Scan for the cell matching the given text and deliver its [X, Y] coordinate at center. 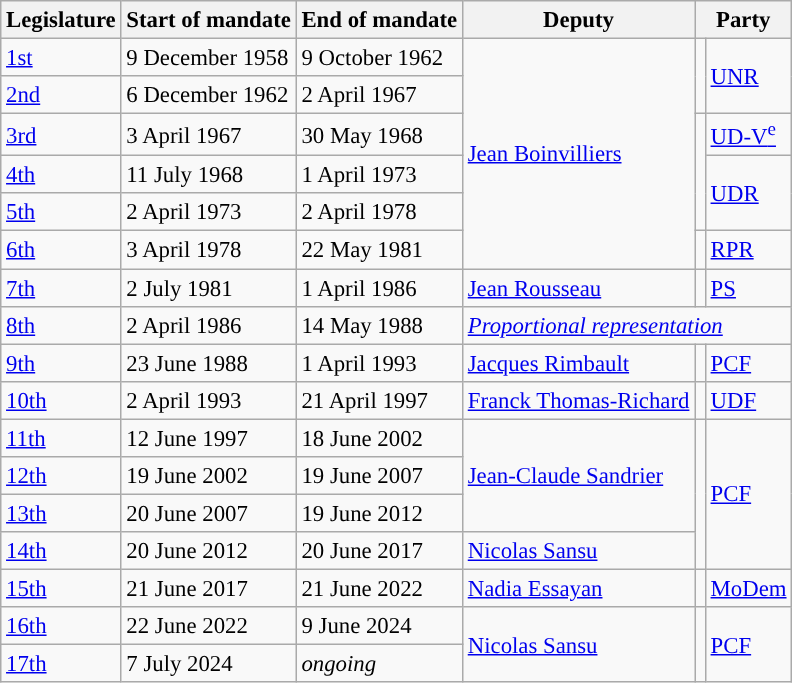
2 July 1981 [208, 288]
UD-Ve [748, 135]
16th [61, 626]
UDF [748, 400]
End of mandate [379, 20]
1 April 1973 [379, 175]
14th [61, 551]
1 April 1993 [379, 363]
30 May 1968 [379, 135]
Jacques Rimbault [578, 363]
19 June 2002 [208, 476]
13th [61, 513]
21 April 1997 [379, 400]
1 April 1986 [379, 288]
1st [61, 58]
19 June 2007 [379, 476]
21 June 2017 [208, 588]
6th [61, 250]
4th [61, 175]
11 July 1968 [208, 175]
Deputy [578, 20]
5th [61, 213]
ongoing [379, 664]
3 April 1978 [208, 250]
10th [61, 400]
15th [61, 588]
6 December 1962 [208, 95]
2nd [61, 95]
2 April 1973 [208, 213]
Nadia Essayan [578, 588]
UNR [748, 76]
14 May 1988 [379, 325]
RPR [748, 250]
12th [61, 476]
22 May 1981 [379, 250]
19 June 2012 [379, 513]
21 June 2022 [379, 588]
3rd [61, 135]
22 June 2022 [208, 626]
Jean-Claude Sandrier [578, 476]
Legislature [61, 20]
7th [61, 288]
8th [61, 325]
Start of mandate [208, 20]
23 June 1988 [208, 363]
20 June 2007 [208, 513]
Jean Rousseau [578, 288]
UDR [748, 194]
12 June 1997 [208, 438]
Franck Thomas-Richard [578, 400]
9 December 1958 [208, 58]
2 April 1978 [379, 213]
2 April 1967 [379, 95]
3 April 1967 [208, 135]
20 June 2017 [379, 551]
2 April 1986 [208, 325]
17th [61, 664]
Party [744, 20]
9 October 1962 [379, 58]
9th [61, 363]
7 July 2024 [208, 664]
MoDem [748, 588]
18 June 2002 [379, 438]
2 April 1993 [208, 400]
9 June 2024 [379, 626]
11th [61, 438]
Proportional representation [626, 325]
PS [748, 288]
20 June 2012 [208, 551]
Jean Boinvilliers [578, 154]
